Locate the cell with the specified text and output its (X, Y) center coordinate. 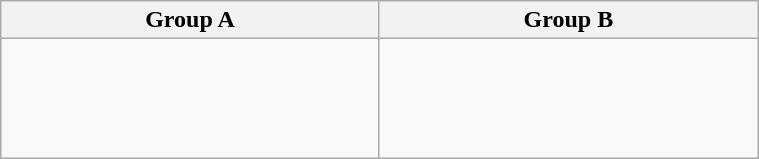
Group B (568, 20)
Group A (190, 20)
